Return [X, Y] of the center of cell containing provided text 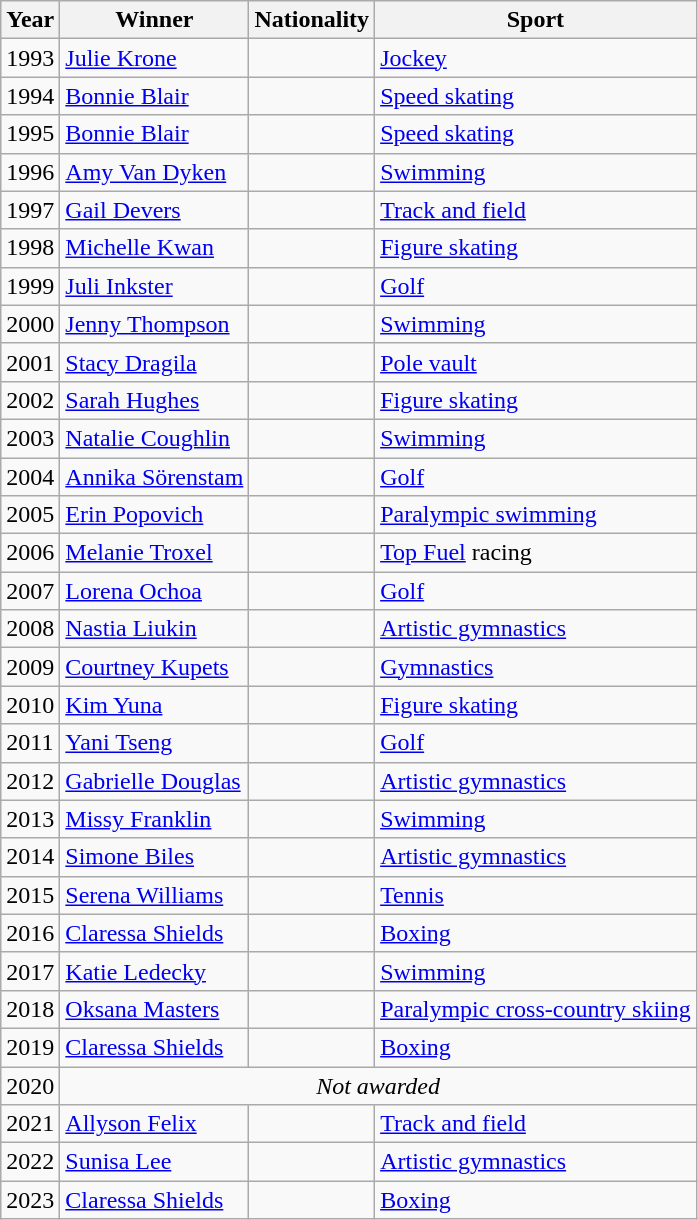
Melanie Troxel [154, 553]
Oksana Masters [154, 1009]
1998 [30, 248]
2018 [30, 1009]
Julie Krone [154, 58]
2012 [30, 781]
2021 [30, 1124]
2013 [30, 819]
Sarah Hughes [154, 400]
2023 [30, 1200]
Juli Inkster [154, 286]
Sunisa Lee [154, 1162]
2001 [30, 362]
1996 [30, 172]
1994 [30, 96]
Jockey [536, 58]
Kim Yuna [154, 705]
2020 [30, 1085]
Erin Popovich [154, 515]
Jenny Thompson [154, 324]
2005 [30, 515]
Paralympic cross-country skiing [536, 1009]
Year [30, 20]
1993 [30, 58]
2017 [30, 971]
2016 [30, 933]
Paralympic swimming [536, 515]
2002 [30, 400]
2014 [30, 857]
1997 [30, 210]
2008 [30, 629]
2007 [30, 591]
1999 [30, 286]
2015 [30, 895]
Annika Sörenstam [154, 477]
Nationality [312, 20]
Lorena Ochoa [154, 591]
Yani Tseng [154, 743]
Sport [536, 20]
Missy Franklin [154, 819]
Pole vault [536, 362]
Tennis [536, 895]
Stacy Dragila [154, 362]
Michelle Kwan [154, 248]
2006 [30, 553]
Gail Devers [154, 210]
Gymnastics [536, 667]
2000 [30, 324]
1995 [30, 134]
2011 [30, 743]
2022 [30, 1162]
Not awarded [378, 1085]
2003 [30, 438]
Courtney Kupets [154, 667]
Serena Williams [154, 895]
Simone Biles [154, 857]
Amy Van Dyken [154, 172]
2004 [30, 477]
Natalie Coughlin [154, 438]
Allyson Felix [154, 1124]
Nastia Liukin [154, 629]
Katie Ledecky [154, 971]
Winner [154, 20]
2010 [30, 705]
2009 [30, 667]
Top Fuel racing [536, 553]
2019 [30, 1047]
Gabrielle Douglas [154, 781]
